Extract the (X, Y) coordinate from the center of the cell holding the provided text.  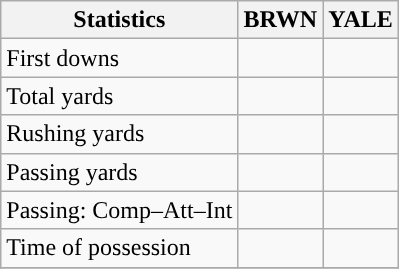
Total yards (120, 96)
BRWN (280, 20)
Passing: Comp–Att–Int (120, 210)
Passing yards (120, 172)
Statistics (120, 20)
First downs (120, 58)
Time of possession (120, 248)
YALE (361, 20)
Rushing yards (120, 134)
